Return the [X, Y] coordinate for the center point of the cell that contains the specified text.  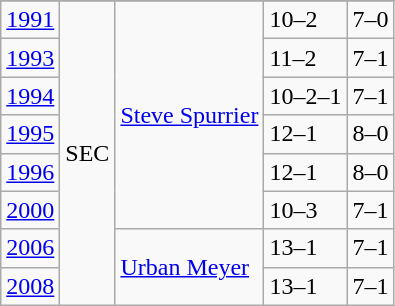
2006 [30, 248]
SEC [88, 153]
Urban Meyer [190, 267]
2008 [30, 286]
1995 [30, 134]
2000 [30, 210]
1993 [30, 58]
11–2 [306, 58]
10–2 [306, 20]
10–2–1 [306, 96]
1996 [30, 172]
1994 [30, 96]
10–3 [306, 210]
Steve Spurrier [190, 115]
7–0 [370, 20]
1991 [30, 20]
